Identify which cell holds the provided text, then report its [X, Y] central coordinate. 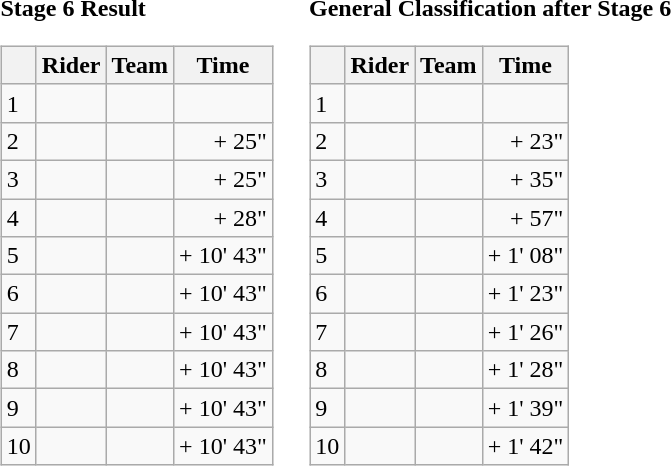
+ 1' 42" [526, 446]
+ 57" [526, 217]
+ 1' 23" [526, 294]
+ 1' 08" [526, 256]
+ 1' 26" [526, 332]
+ 35" [526, 179]
+ 1' 39" [526, 408]
+ 28" [224, 217]
+ 1' 28" [526, 370]
+ 23" [526, 141]
